Find where the given text appears and provide that cell's center as (X, Y) coordinate. 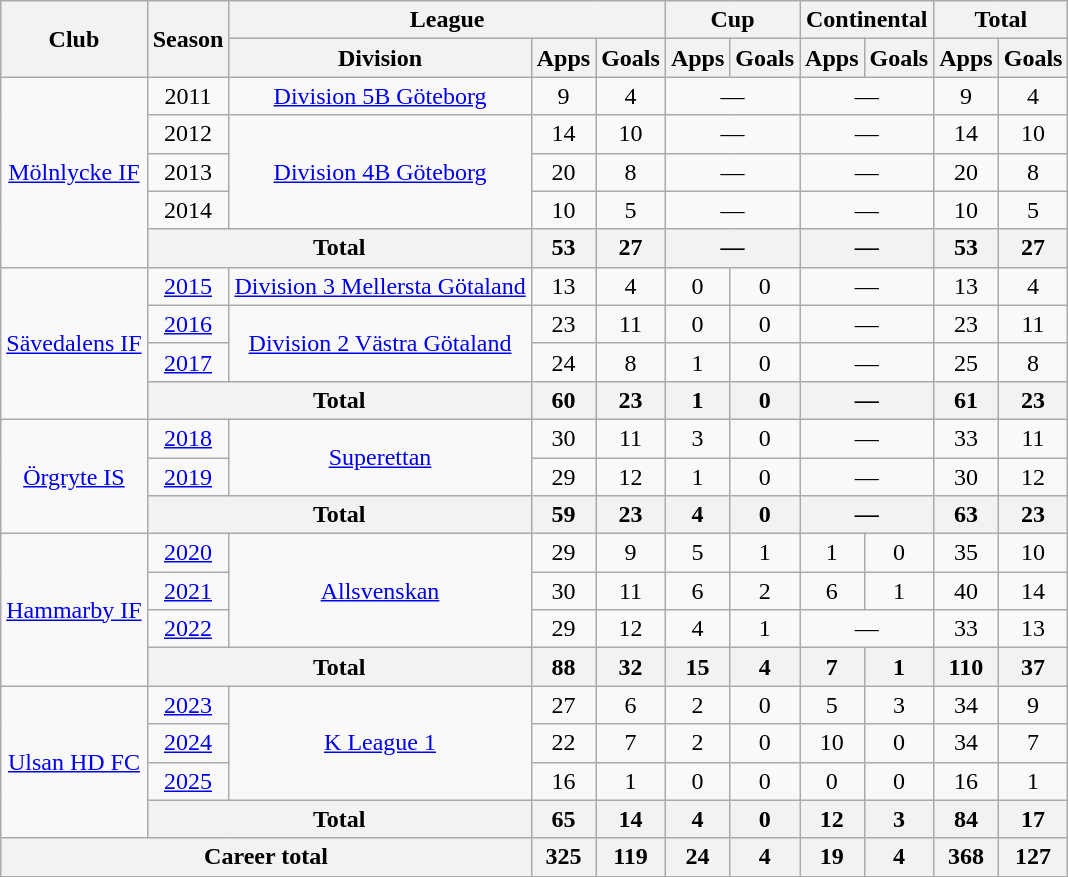
Superettan (380, 457)
37 (1033, 667)
Ulsan HD FC (74, 762)
59 (563, 515)
61 (966, 400)
2022 (188, 629)
35 (966, 553)
Division 4B Göteborg (380, 172)
Continental (867, 20)
22 (563, 743)
84 (966, 819)
Mölnlycke IF (74, 172)
19 (832, 857)
Division 2 Västra Götaland (380, 343)
2023 (188, 705)
17 (1033, 819)
63 (966, 515)
32 (631, 667)
15 (697, 667)
65 (563, 819)
25 (966, 362)
Career total (266, 857)
Cup (732, 20)
Allsvenskan (380, 591)
119 (631, 857)
Season (188, 39)
2011 (188, 96)
127 (1033, 857)
K League 1 (380, 743)
2012 (188, 134)
League (448, 20)
2015 (188, 286)
2014 (188, 210)
Division 3 Mellersta Götaland (380, 286)
2021 (188, 591)
2025 (188, 781)
2013 (188, 172)
Sävedalens IF (74, 343)
Division (380, 58)
88 (563, 667)
110 (966, 667)
2016 (188, 324)
2020 (188, 553)
Örgryte IS (74, 476)
Club (74, 39)
Division 5B Göteborg (380, 96)
Hammarby IF (74, 610)
40 (966, 591)
2018 (188, 438)
2019 (188, 477)
368 (966, 857)
2024 (188, 743)
325 (563, 857)
2017 (188, 362)
60 (563, 400)
